Search for the cell housing the specified text and yield its [x, y] center coordinate. 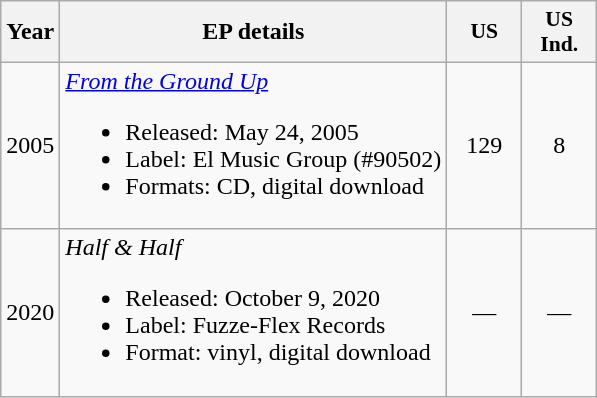
USInd. [560, 32]
Half & HalfReleased: October 9, 2020Label: Fuzze-Flex RecordsFormat: vinyl, digital download [254, 312]
2020 [30, 312]
8 [560, 146]
From the Ground UpReleased: May 24, 2005Label: El Music Group (#90502)Formats: CD, digital download [254, 146]
129 [484, 146]
Year [30, 32]
2005 [30, 146]
US [484, 32]
EP details [254, 32]
